Search for the cell housing the specified text and yield its (X, Y) center coordinate. 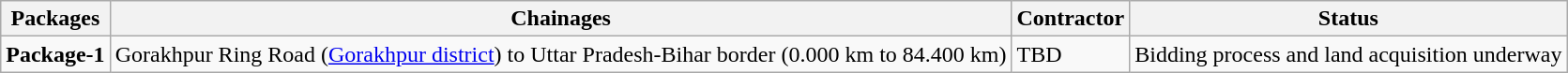
Bidding process and land acquisition underway (1348, 54)
Contractor (1071, 19)
TBD (1071, 54)
Chainages (561, 19)
Packages (55, 19)
Gorakhpur Ring Road (Gorakhpur district) to Uttar Pradesh-Bihar border (0.000 km to 84.400 km) (561, 54)
Package-1 (55, 54)
Status (1348, 19)
